For the text-containing cell, return its midpoint in [X, Y] coordinate format. 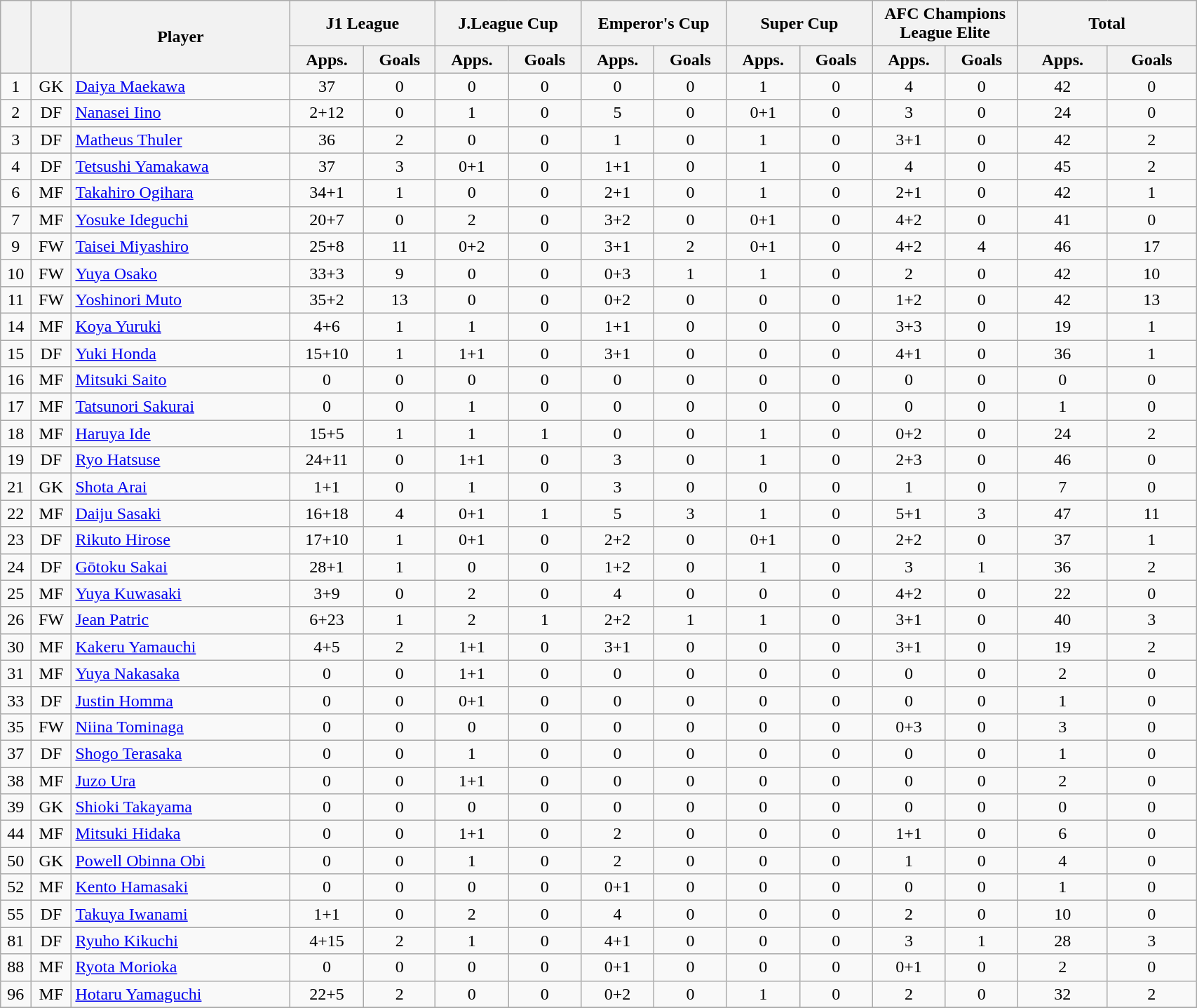
50 [15, 861]
Justin Homma [181, 700]
23 [15, 540]
Takahiro Ogihara [181, 193]
Kento Hamasaki [181, 887]
4+5 [327, 647]
31 [15, 673]
55 [15, 914]
81 [15, 941]
25 [15, 593]
Daiya Maekawa [181, 86]
3+9 [327, 593]
Tetsushi Yamakawa [181, 166]
14 [15, 326]
Yuya Osako [181, 273]
4+6 [327, 326]
Super Cup [799, 24]
Tatsunori Sakurai [181, 407]
Jean Patric [181, 620]
24+11 [327, 460]
Ryuho Kikuchi [181, 941]
21 [15, 487]
Kakeru Yamauchi [181, 647]
Haruya Ide [181, 434]
26 [15, 620]
Yuki Honda [181, 353]
88 [15, 967]
2+3 [909, 460]
52 [15, 887]
Powell Obinna Obi [181, 861]
40 [1063, 620]
44 [15, 834]
35 [15, 727]
Yoshinori Muto [181, 300]
Total [1107, 24]
6+23 [327, 620]
3+2 [617, 220]
16 [15, 380]
Emperor's Cup [654, 24]
Yuya Nakasaka [181, 673]
4+15 [327, 941]
Yosuke Ideguchi [181, 220]
Nanasei Iino [181, 113]
Taisei Miyashiro [181, 246]
96 [15, 994]
Mitsuki Hidaka [181, 834]
45 [1063, 166]
Ryo Hatsuse [181, 460]
Player [181, 36]
33+3 [327, 273]
47 [1063, 513]
34+1 [327, 193]
Rikuto Hirose [181, 540]
Takuya Iwanami [181, 914]
Mitsuki Saito [181, 380]
20+7 [327, 220]
25+8 [327, 246]
Gōtoku Sakai [181, 567]
Juzo Ura [181, 781]
39 [15, 807]
Daiju Sasaki [181, 513]
41 [1063, 220]
28+1 [327, 567]
38 [15, 781]
J.League Cup [508, 24]
AFC Champions League Elite [945, 24]
30 [15, 647]
2+12 [327, 113]
Hotaru Yamaguchi [181, 994]
17+10 [327, 540]
Matheus Thuler [181, 140]
15+10 [327, 353]
Ryota Morioka [181, 967]
Shota Arai [181, 487]
J1 League [363, 24]
5+1 [909, 513]
15+5 [327, 434]
32 [1063, 994]
Niina Tominaga [181, 727]
18 [15, 434]
Shogo Terasaka [181, 753]
16+18 [327, 513]
33 [15, 700]
22+5 [327, 994]
Yuya Kuwasaki [181, 593]
Koya Yuruki [181, 326]
3+3 [909, 326]
28 [1063, 941]
Shioki Takayama [181, 807]
35+2 [327, 300]
15 [15, 353]
